Provide the (X, Y) coordinate of the cell's center where the given text is located.  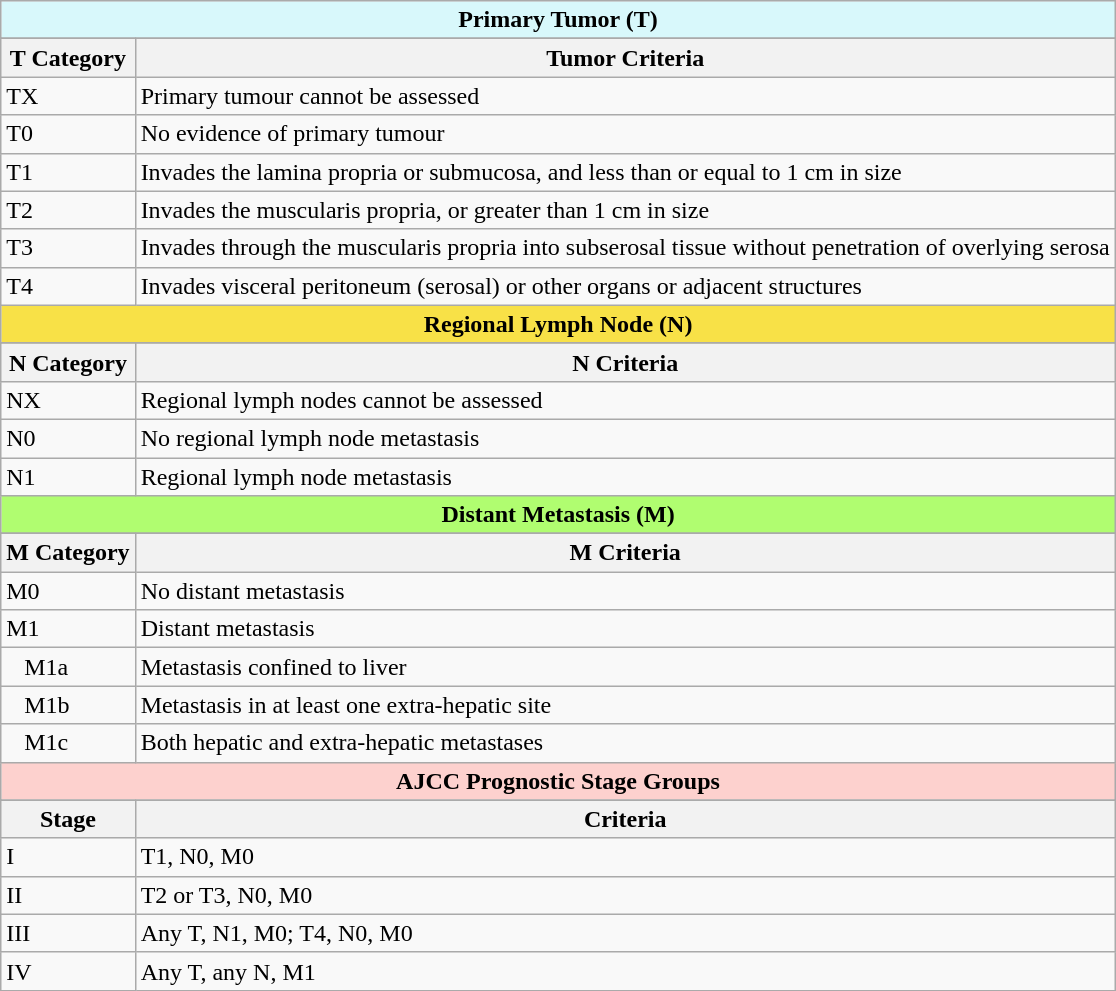
Stage (68, 819)
T4 (68, 286)
N1 (68, 477)
Any T, any N, M1 (625, 971)
No regional lymph node metastasis (625, 438)
IV (68, 971)
No distant metastasis (625, 591)
T Category (68, 58)
Metastasis confined to liver (625, 667)
Distant Metastasis (M) (558, 515)
I (68, 857)
M1c (68, 743)
M Criteria (625, 553)
N0 (68, 438)
M0 (68, 591)
NX (68, 400)
Invades through the muscularis propria into subserosal tissue without penetration of overlying serosa (625, 248)
M1b (68, 705)
II (68, 895)
Both hepatic and extra-hepatic metastases (625, 743)
T0 (68, 134)
Invades the muscularis propria, or greater than 1 cm in size (625, 210)
Regional lymph nodes cannot be assessed (625, 400)
Tumor Criteria (625, 58)
Invades visceral peritoneum (serosal) or other organs or adjacent structures (625, 286)
AJCC Prognostic Stage Groups (558, 781)
M1a (68, 667)
T2 or T3, N0, M0 (625, 895)
N Category (68, 362)
T1 (68, 172)
Any T, N1, M0; T4, N0, M0 (625, 933)
Primary Tumor (T) (558, 20)
Primary tumour cannot be assessed (625, 96)
Invades the lamina propria or submucosa, and less than or equal to 1 cm in size (625, 172)
M Category (68, 553)
Metastasis in at least one extra-hepatic site (625, 705)
Regional lymph node metastasis (625, 477)
T3 (68, 248)
Regional Lymph Node (N) (558, 324)
No evidence of primary tumour (625, 134)
III (68, 933)
TX (68, 96)
T1, N0, M0 (625, 857)
Criteria (625, 819)
M1 (68, 629)
N Criteria (625, 362)
T2 (68, 210)
Distant metastasis (625, 629)
